Return the (X, Y) coordinate for the center point of the cell that contains the specified text.  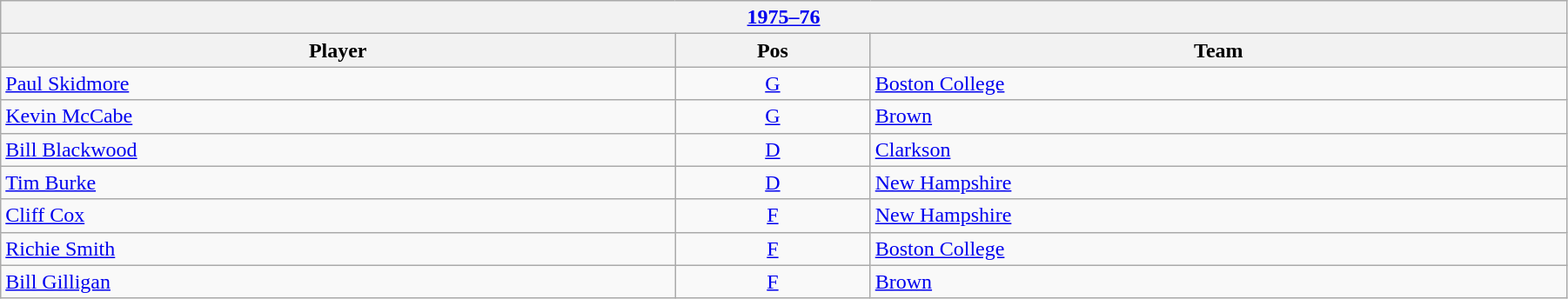
Pos (773, 50)
Tim Burke (338, 183)
Bill Gilligan (338, 282)
Team (1218, 50)
Richie Smith (338, 249)
Clarkson (1218, 149)
Paul Skidmore (338, 83)
Cliff Cox (338, 216)
1975–76 (784, 17)
Kevin McCabe (338, 116)
Bill Blackwood (338, 149)
Player (338, 50)
